Determine the [X, Y] coordinate at the center of the cell enclosing the given text.  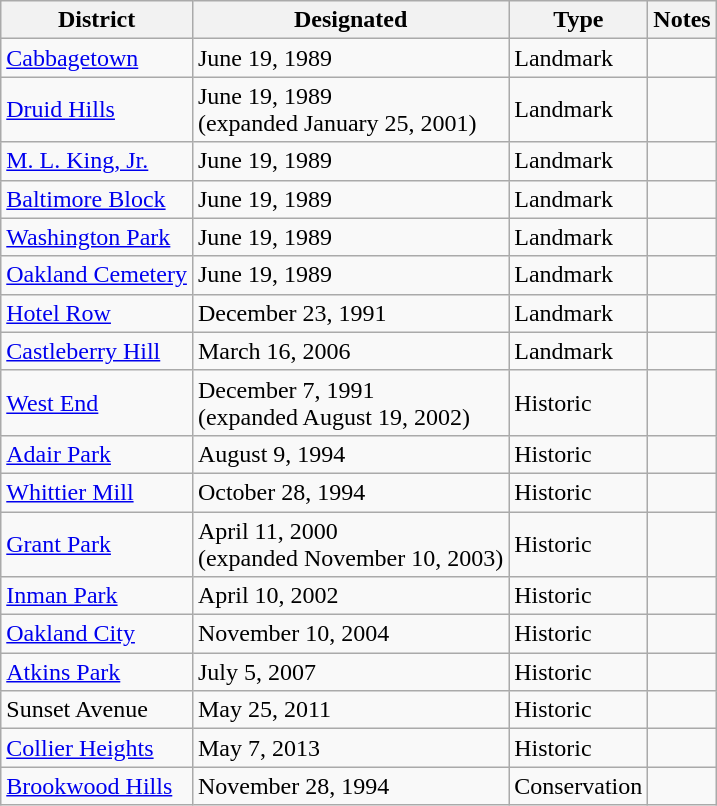
M. L. King, Jr. [97, 161]
Cabbagetown [97, 58]
Oakland Cemetery [97, 275]
Sunset Avenue [97, 710]
November 28, 1994 [350, 786]
Washington Park [97, 237]
Conservation [578, 786]
May 25, 2011 [350, 710]
Notes [682, 20]
Druid Hills [97, 110]
Castleberry Hill [97, 351]
July 5, 2007 [350, 672]
Collier Heights [97, 748]
District [97, 20]
Adair Park [97, 454]
Inman Park [97, 596]
August 9, 1994 [350, 454]
Atkins Park [97, 672]
Hotel Row [97, 313]
March 16, 2006 [350, 351]
December 23, 1991 [350, 313]
April 10, 2002 [350, 596]
Type [578, 20]
West End [97, 402]
Baltimore Block [97, 199]
October 28, 1994 [350, 492]
Oakland City [97, 634]
November 10, 2004 [350, 634]
Brookwood Hills [97, 786]
June 19, 1989(expanded January 25, 2001) [350, 110]
Grant Park [97, 544]
May 7, 2013 [350, 748]
December 7, 1991(expanded August 19, 2002) [350, 402]
Whittier Mill [97, 492]
Designated [350, 20]
April 11, 2000(expanded November 10, 2003) [350, 544]
